Return (x, y) of the center of cell containing provided text 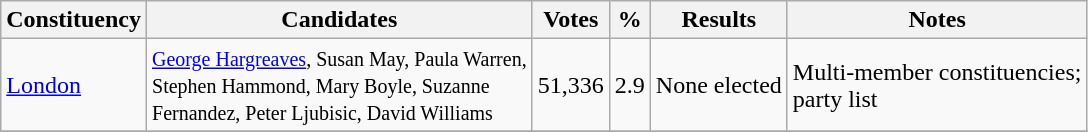
Constituency (74, 20)
Results (718, 20)
2.9 (630, 85)
Notes (937, 20)
George Hargreaves, Susan May, Paula Warren,Stephen Hammond, Mary Boyle, SuzanneFernandez, Peter Ljubisic, David Williams (339, 85)
Votes (570, 20)
Multi-member constituencies;party list (937, 85)
% (630, 20)
Candidates (339, 20)
None elected (718, 85)
51,336 (570, 85)
London (74, 85)
